Scan for the cell matching the given text and deliver its [x, y] coordinate at center. 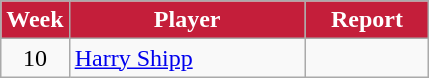
10 [35, 58]
Week [35, 20]
Report [367, 20]
Player [187, 20]
Harry Shipp [187, 58]
